Determine the (X, Y) coordinate at the center of the cell enclosing the given text.  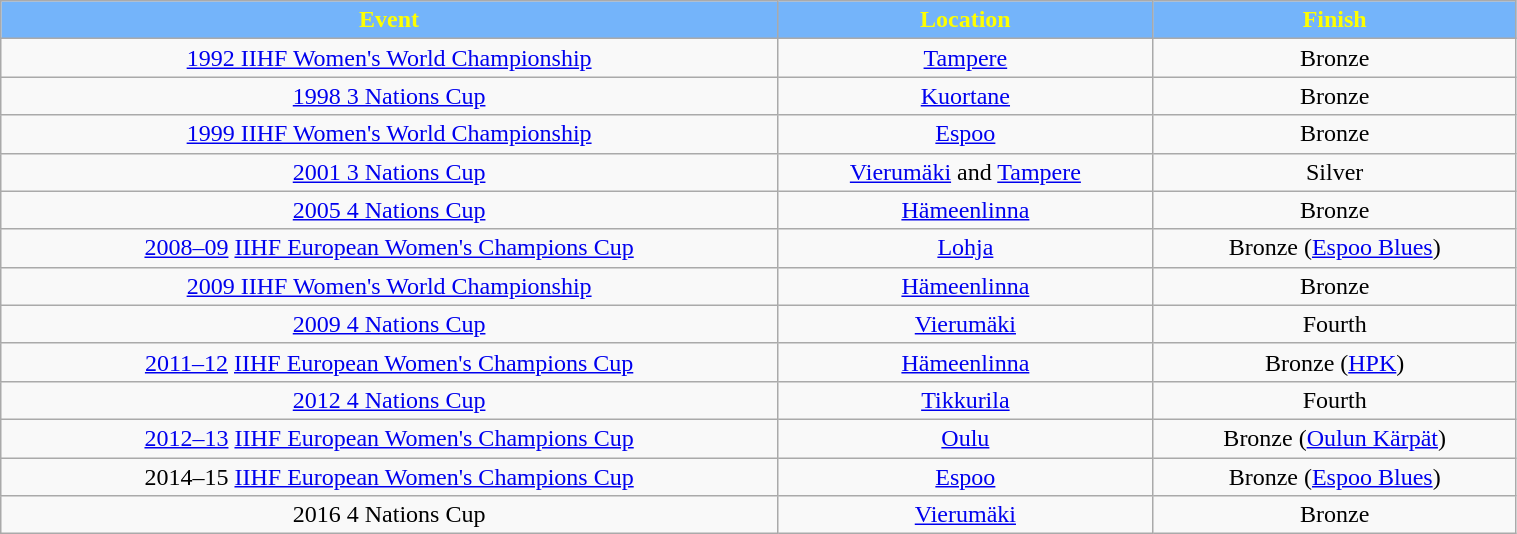
2016 4 Nations Cup (390, 515)
2009 IIHF Women's World Championship (390, 286)
Kuortane (965, 96)
Bronze (Oulun Kärpät) (1334, 438)
2009 4 Nations Cup (390, 324)
Vierumäki and Tampere (965, 172)
2011–12 IIHF European Women's Champions Cup (390, 362)
1992 IIHF Women's World Championship (390, 58)
Lohja (965, 248)
1998 3 Nations Cup (390, 96)
1999 IIHF Women's World Championship (390, 134)
Silver (1334, 172)
2001 3 Nations Cup (390, 172)
2012 4 Nations Cup (390, 400)
Oulu (965, 438)
2008–09 IIHF European Women's Champions Cup (390, 248)
2014–15 IIHF European Women's Champions Cup (390, 477)
Tampere (965, 58)
2005 4 Nations Cup (390, 210)
Location (965, 20)
2012–13 IIHF European Women's Champions Cup (390, 438)
Bronze (HPK) (1334, 362)
Event (390, 20)
Finish (1334, 20)
Tikkurila (965, 400)
